Provide the [X, Y] coordinate of the cell's center where the given text is located.  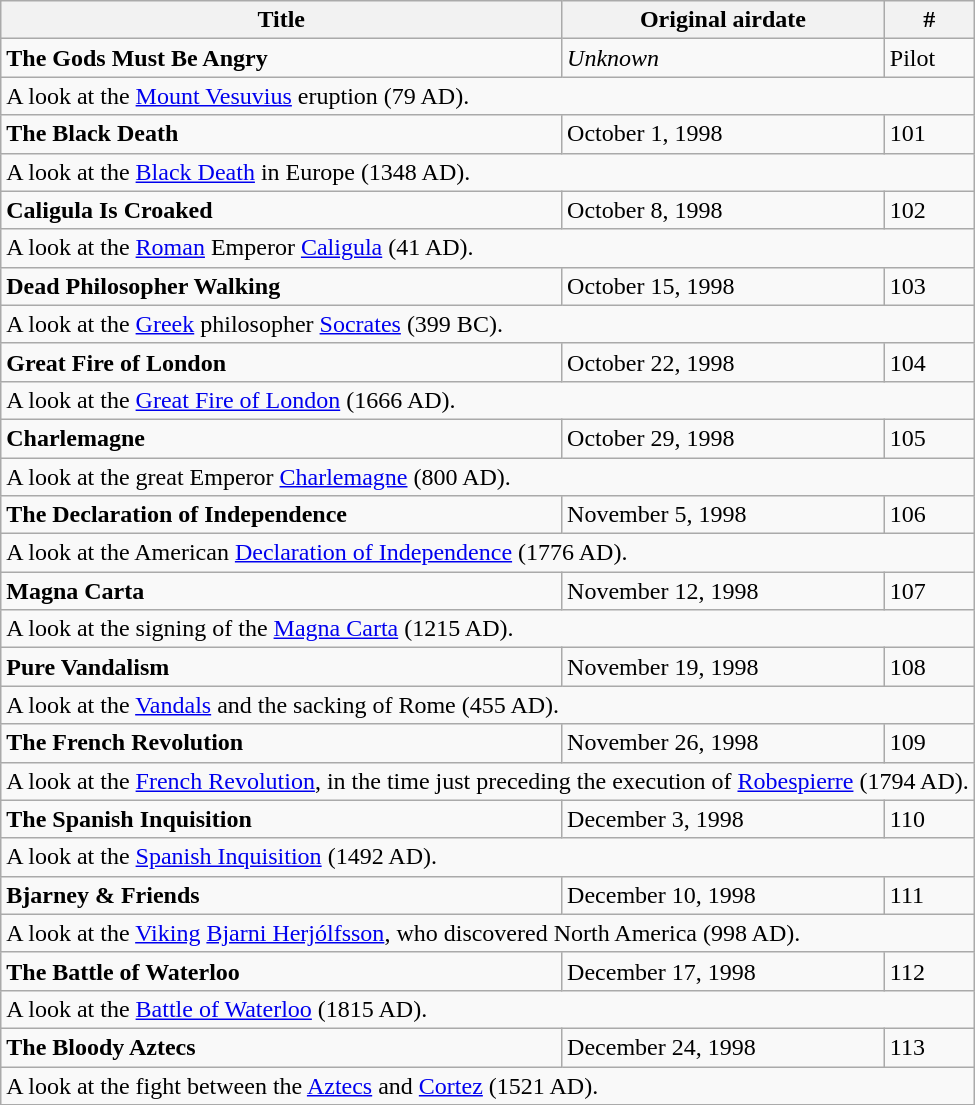
The Spanish Inquisition [282, 819]
Great Fire of London [282, 362]
110 [929, 819]
October 1, 1998 [724, 134]
October 22, 1998 [724, 362]
112 [929, 971]
108 [929, 667]
101 [929, 134]
October 29, 1998 [724, 438]
December 10, 1998 [724, 895]
November 12, 1998 [724, 591]
Magna Carta [282, 591]
The French Revolution [282, 743]
December 3, 1998 [724, 819]
Pure Vandalism [282, 667]
November 19, 1998 [724, 667]
A look at the Black Death in Europe (1348 AD). [488, 172]
A look at the Viking Bjarni Herjólfsson, who discovered North America (998 AD). [488, 933]
Original airdate [724, 20]
A look at the great Emperor Charlemagne (800 AD). [488, 477]
113 [929, 1047]
November 5, 1998 [724, 515]
The Bloody Aztecs [282, 1047]
A look at the Battle of Waterloo (1815 AD). [488, 1009]
A look at the Mount Vesuvius eruption (79 AD). [488, 96]
A look at the French Revolution, in the time just preceding the execution of Robespierre (1794 AD). [488, 781]
The Gods Must Be Angry [282, 58]
October 8, 1998 [724, 210]
Bjarney & Friends [282, 895]
A look at the Great Fire of London (1666 AD). [488, 400]
The Declaration of Independence [282, 515]
# [929, 20]
Unknown [724, 58]
November 26, 1998 [724, 743]
The Battle of Waterloo [282, 971]
A look at the Vandals and the sacking of Rome (455 AD). [488, 705]
103 [929, 286]
105 [929, 438]
107 [929, 591]
December 24, 1998 [724, 1047]
Dead Philosopher Walking [282, 286]
A look at the fight between the Aztecs and Cortez (1521 AD). [488, 1085]
A look at the Roman Emperor Caligula (41 AD). [488, 248]
106 [929, 515]
A look at the American Declaration of Independence (1776 AD). [488, 553]
111 [929, 895]
A look at the signing of the Magna Carta (1215 AD). [488, 629]
Pilot [929, 58]
A look at the Greek philosopher Socrates (399 BC). [488, 324]
104 [929, 362]
109 [929, 743]
Title [282, 20]
Charlemagne [282, 438]
October 15, 1998 [724, 286]
A look at the Spanish Inquisition (1492 AD). [488, 857]
Caligula Is Croaked [282, 210]
December 17, 1998 [724, 971]
The Black Death [282, 134]
102 [929, 210]
